Locate the cell with the specified text and output its [x, y] center coordinate. 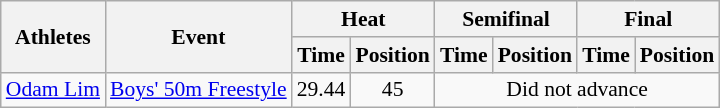
Semifinal [506, 19]
Odam Lim [53, 90]
Final [648, 19]
Athletes [53, 36]
Event [198, 36]
29.44 [322, 90]
45 [392, 90]
Boys' 50m Freestyle [198, 90]
Did not advance [577, 90]
Heat [364, 19]
